For the text-containing cell, return its midpoint in (x, y) coordinate format. 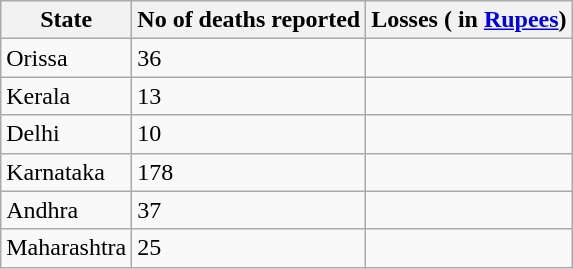
10 (249, 134)
37 (249, 210)
Karnataka (66, 172)
State (66, 20)
Andhra (66, 210)
13 (249, 96)
Delhi (66, 134)
Kerala (66, 96)
Maharashtra (66, 248)
178 (249, 172)
25 (249, 248)
Orissa (66, 58)
No of deaths reported (249, 20)
Losses ( in Rupees) (469, 20)
36 (249, 58)
